Capture the cell that displays the provided text and extract its [X, Y] central coordinate. 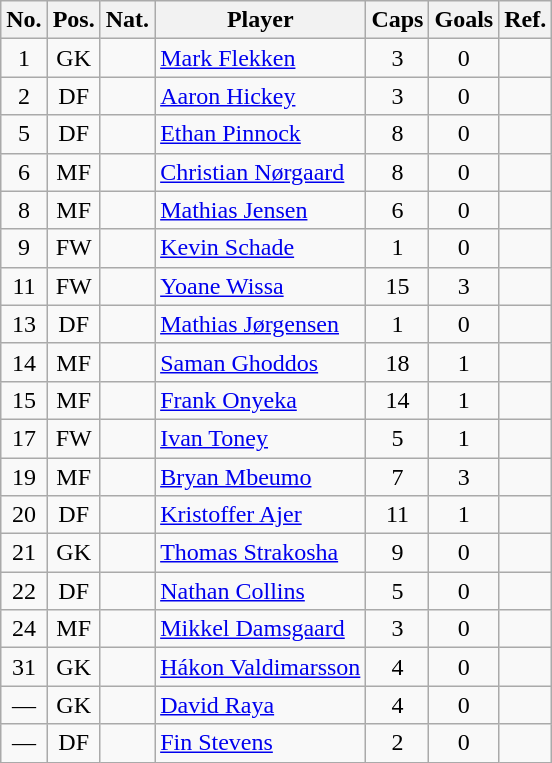
Ref. [526, 20]
No. [24, 20]
Kristoffer Ajer [260, 515]
David Raya [260, 705]
Kevin Schade [260, 248]
18 [398, 362]
Yoane Wissa [260, 286]
Mikkel Damsgaard [260, 629]
Saman Ghoddos [260, 362]
Aaron Hickey [260, 96]
Mathias Jensen [260, 210]
Frank Onyeka [260, 400]
31 [24, 667]
17 [24, 438]
7 [398, 477]
13 [24, 324]
Pos. [74, 20]
Caps [398, 20]
21 [24, 553]
Nathan Collins [260, 591]
Christian Nørgaard [260, 172]
Fin Stevens [260, 743]
Ethan Pinnock [260, 134]
Mark Flekken [260, 58]
Hákon Valdimarsson [260, 667]
Thomas Strakosha [260, 553]
Ivan Toney [260, 438]
24 [24, 629]
Goals [464, 20]
Nat. [127, 20]
20 [24, 515]
22 [24, 591]
Bryan Mbeumo [260, 477]
Mathias Jørgensen [260, 324]
Player [260, 20]
19 [24, 477]
